Provide the [x, y] coordinate of the cell's center where the given text is located.  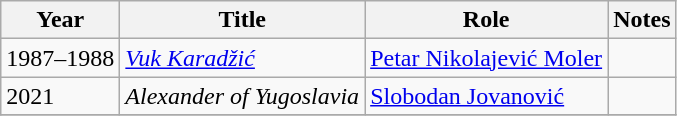
2021 [60, 96]
Petar Nikolajević Moler [486, 58]
Role [486, 20]
Vuk Karadžić [242, 58]
Slobodan Jovanović [486, 96]
1987–1988 [60, 58]
Notes [642, 20]
Year [60, 20]
Alexander of Yugoslavia [242, 96]
Title [242, 20]
